Output the [x, y] coordinate of the center of the cell containing the given text.  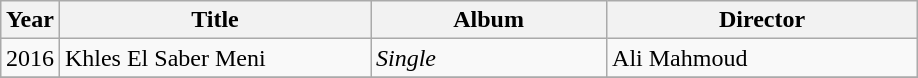
Khles El Saber Meni [214, 58]
Album [488, 20]
Ali Mahmoud [762, 58]
Single [488, 58]
Title [214, 20]
2016 [30, 58]
Year [30, 20]
Director [762, 20]
